Scan for the cell matching the given text and deliver its [x, y] coordinate at center. 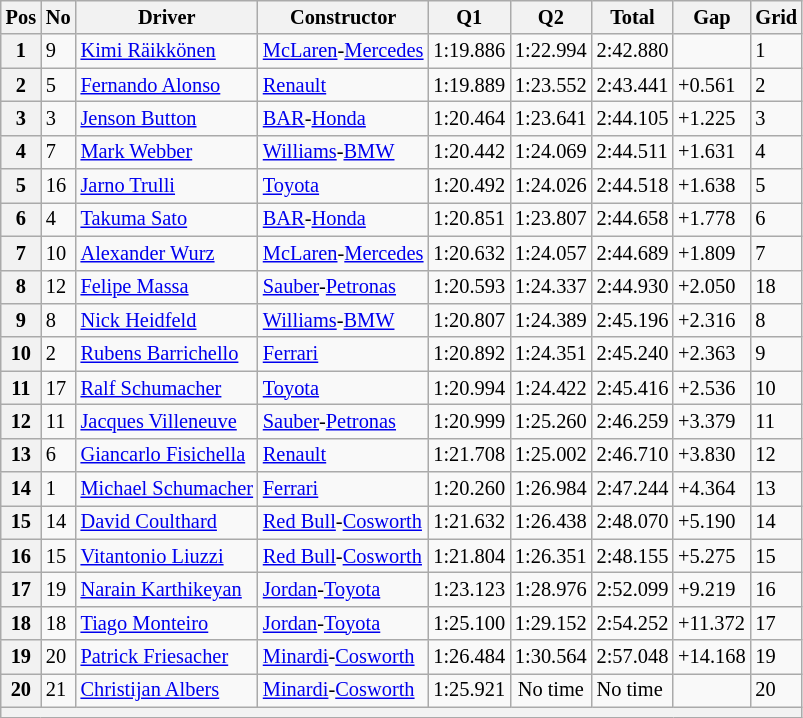
Alexander Wurz [167, 253]
1:24.057 [551, 253]
No [58, 17]
1:23.123 [469, 589]
2:47.244 [633, 489]
1:29.152 [551, 623]
1:20.632 [469, 253]
1:20.851 [469, 219]
+5.190 [712, 522]
Gap [712, 17]
Driver [167, 17]
1:24.069 [551, 152]
1:28.976 [551, 589]
Giancarlo Fisichella [167, 455]
Christijan Albers [167, 690]
1:20.260 [469, 489]
1:20.994 [469, 388]
1:20.892 [469, 354]
1:25.260 [551, 421]
1:24.389 [551, 320]
Q2 [551, 17]
+1.225 [712, 118]
1:26.351 [551, 556]
+2.050 [712, 287]
2:46.259 [633, 421]
2:44.518 [633, 186]
+1.631 [712, 152]
Jenson Button [167, 118]
Constructor [343, 17]
Nick Heidfeld [167, 320]
2:42.880 [633, 51]
Felipe Massa [167, 287]
+9.219 [712, 589]
+2.363 [712, 354]
Grid [776, 17]
Rubens Barrichello [167, 354]
+1.809 [712, 253]
2:44.658 [633, 219]
Takuma Sato [167, 219]
1:20.442 [469, 152]
Michael Schumacher [167, 489]
1:21.708 [469, 455]
Jarno Trulli [167, 186]
Vitantonio Liuzzi [167, 556]
2:44.689 [633, 253]
1:24.337 [551, 287]
+11.372 [712, 623]
1:30.564 [551, 657]
1:21.632 [469, 522]
1:26.984 [551, 489]
1:20.492 [469, 186]
Fernando Alonso [167, 85]
2:45.416 [633, 388]
2:54.252 [633, 623]
Tiago Monteiro [167, 623]
1:24.351 [551, 354]
1:21.804 [469, 556]
2:46.710 [633, 455]
1:19.889 [469, 85]
1:20.999 [469, 421]
1:26.484 [469, 657]
1:23.807 [551, 219]
2:44.930 [633, 287]
+5.275 [712, 556]
1:25.921 [469, 690]
1:19.886 [469, 51]
+0.561 [712, 85]
1:25.100 [469, 623]
1:25.002 [551, 455]
Kimi Räikkönen [167, 51]
1:20.807 [469, 320]
1:23.552 [551, 85]
1:24.422 [551, 388]
2:45.240 [633, 354]
1:22.994 [551, 51]
1:20.593 [469, 287]
Patrick Friesacher [167, 657]
Jacques Villeneuve [167, 421]
2:48.155 [633, 556]
2:48.070 [633, 522]
+2.536 [712, 388]
+1.778 [712, 219]
Mark Webber [167, 152]
1:26.438 [551, 522]
2:52.099 [633, 589]
Total [633, 17]
+2.316 [712, 320]
2:45.196 [633, 320]
+1.638 [712, 186]
+14.168 [712, 657]
2:44.511 [633, 152]
1:24.026 [551, 186]
21 [58, 690]
+4.364 [712, 489]
+3.830 [712, 455]
Narain Karthikeyan [167, 589]
Q1 [469, 17]
David Coulthard [167, 522]
Ralf Schumacher [167, 388]
2:57.048 [633, 657]
2:44.105 [633, 118]
Pos [21, 17]
1:23.641 [551, 118]
1:20.464 [469, 118]
+3.379 [712, 421]
2:43.441 [633, 85]
